Determine the [x, y] coordinate at the center of the cell enclosing the given text.  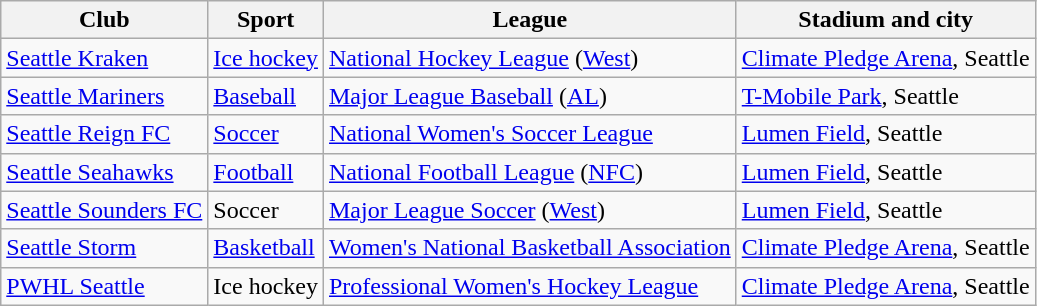
Football [266, 172]
National Women's Soccer League [530, 134]
Professional Women's Hockey League [530, 286]
Major League Baseball (AL) [530, 96]
Basketball [266, 248]
T-Mobile Park, Seattle [886, 96]
Seattle Mariners [104, 96]
PWHL Seattle [104, 286]
National Hockey League (West) [530, 58]
Seattle Kraken [104, 58]
Sport [266, 20]
Seattle Reign FC [104, 134]
Seattle Sounders FC [104, 210]
Major League Soccer (West) [530, 210]
Baseball [266, 96]
Women's National Basketball Association [530, 248]
Club [104, 20]
Stadium and city [886, 20]
National Football League (NFC) [530, 172]
League [530, 20]
Seattle Seahawks [104, 172]
Seattle Storm [104, 248]
